Extract the [x, y] coordinate from the center of the cell holding the provided text.  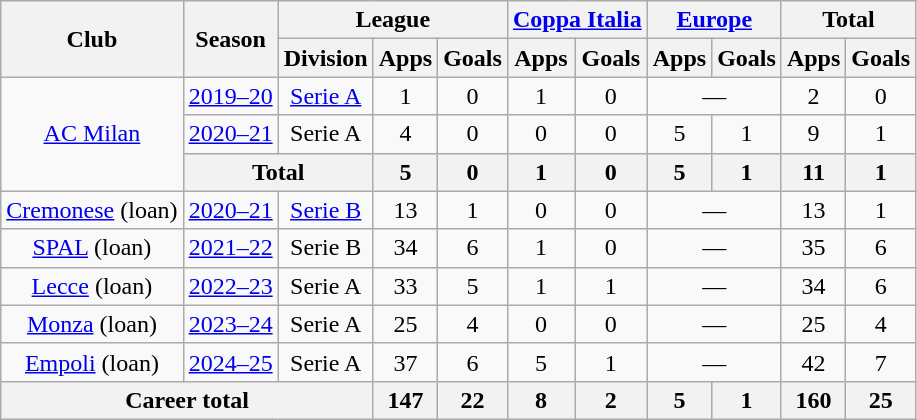
Empoli (loan) [92, 362]
160 [813, 400]
Club [92, 39]
8 [540, 400]
League [392, 20]
Career total [187, 400]
22 [473, 400]
SPAL (loan) [92, 248]
Europe [714, 20]
Lecce (loan) [92, 286]
35 [813, 248]
2022–23 [230, 286]
33 [405, 286]
37 [405, 362]
Coppa Italia [577, 20]
7 [881, 362]
9 [813, 134]
2023–24 [230, 324]
42 [813, 362]
Season [230, 39]
Division [326, 58]
2021–22 [230, 248]
147 [405, 400]
Cremonese (loan) [92, 210]
2019–20 [230, 96]
2024–25 [230, 362]
11 [813, 172]
Monza (loan) [92, 324]
AC Milan [92, 134]
